Search for the cell housing the specified text and yield its (X, Y) center coordinate. 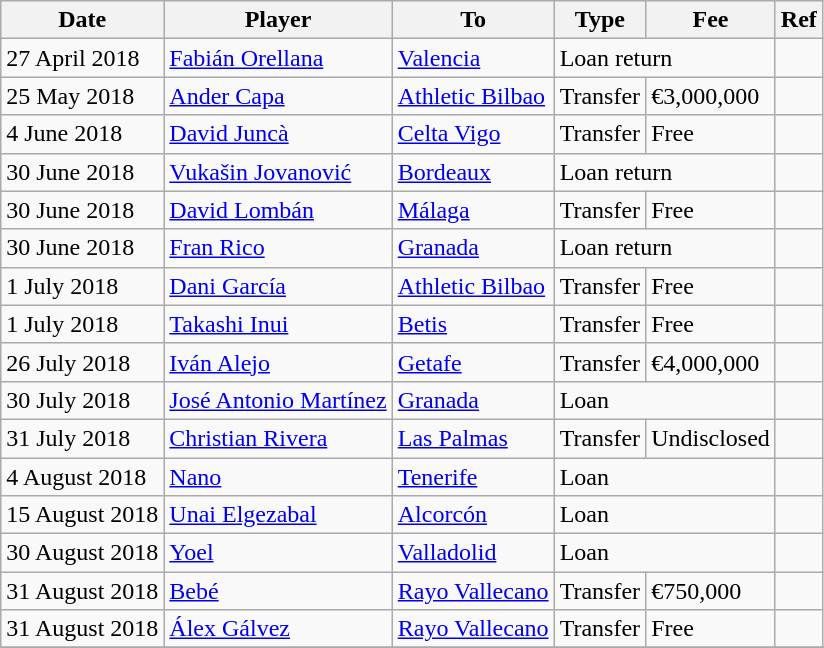
Player (278, 20)
Bordeaux (473, 172)
Valladolid (473, 553)
30 July 2018 (82, 400)
Ander Capa (278, 96)
31 July 2018 (82, 438)
Type (600, 20)
Málaga (473, 210)
Undisclosed (711, 438)
Valencia (473, 58)
David Lombán (278, 210)
15 August 2018 (82, 515)
José Antonio Martínez (278, 400)
Bebé (278, 591)
Alcorcón (473, 515)
27 April 2018 (82, 58)
Date (82, 20)
30 August 2018 (82, 553)
4 August 2018 (82, 477)
David Juncà (278, 134)
Getafe (473, 362)
25 May 2018 (82, 96)
Fabián Orellana (278, 58)
€3,000,000 (711, 96)
Ref (798, 20)
Nano (278, 477)
Fee (711, 20)
26 July 2018 (82, 362)
Betis (473, 324)
Unai Elgezabal (278, 515)
€4,000,000 (711, 362)
Takashi Inui (278, 324)
Fran Rico (278, 248)
Las Palmas (473, 438)
Tenerife (473, 477)
Iván Alejo (278, 362)
Celta Vigo (473, 134)
Álex Gálvez (278, 629)
To (473, 20)
€750,000 (711, 591)
Yoel (278, 553)
Christian Rivera (278, 438)
Dani García (278, 286)
4 June 2018 (82, 134)
Vukašin Jovanović (278, 172)
